Identify which cell holds the provided text, then report its [X, Y] central coordinate. 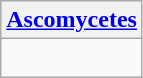
Ascomycetes [72, 20]
